Provide the (x, y) coordinate of the cell's center where the given text is located.  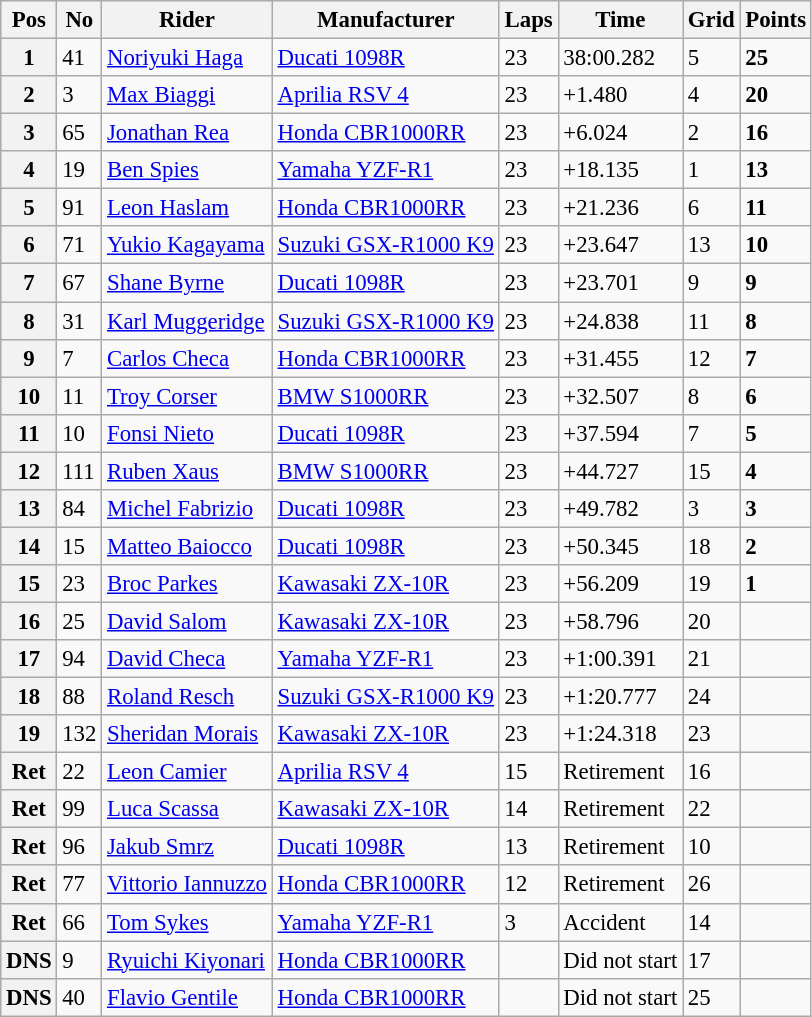
Grid (712, 20)
Leon Haslam (188, 208)
Ben Spies (188, 170)
No (80, 20)
Carlos Checa (188, 358)
+1.480 (620, 95)
66 (80, 922)
Vittorio Iannuzzo (188, 885)
88 (80, 697)
94 (80, 659)
31 (80, 321)
Noriyuki Haga (188, 58)
+23.647 (620, 245)
41 (80, 58)
Jakub Smrz (188, 847)
Time (620, 20)
Karl Muggeridge (188, 321)
71 (80, 245)
24 (712, 697)
96 (80, 847)
+50.345 (620, 546)
+18.135 (620, 170)
Leon Camier (188, 772)
+32.507 (620, 396)
Points (776, 20)
Broc Parkes (188, 584)
+56.209 (620, 584)
David Checa (188, 659)
+37.594 (620, 433)
Manufacturer (386, 20)
+1:24.318 (620, 734)
+1:20.777 (620, 697)
111 (80, 471)
Pos (29, 20)
Michel Fabrizio (188, 509)
Jonathan Rea (188, 133)
26 (712, 885)
Fonsi Nieto (188, 433)
Flavio Gentile (188, 997)
Sheridan Morais (188, 734)
77 (80, 885)
91 (80, 208)
+58.796 (620, 621)
Accident (620, 922)
Luca Scassa (188, 809)
+21.236 (620, 208)
38:00.282 (620, 58)
Yukio Kagayama (188, 245)
Max Biaggi (188, 95)
+31.455 (620, 358)
Laps (528, 20)
67 (80, 283)
Rider (188, 20)
40 (80, 997)
Ryuichi Kiyonari (188, 960)
99 (80, 809)
Roland Resch (188, 697)
132 (80, 734)
21 (712, 659)
+49.782 (620, 509)
+6.024 (620, 133)
Ruben Xaus (188, 471)
Matteo Baiocco (188, 546)
+44.727 (620, 471)
Shane Byrne (188, 283)
65 (80, 133)
+1:00.391 (620, 659)
84 (80, 509)
Troy Corser (188, 396)
Tom Sykes (188, 922)
+23.701 (620, 283)
+24.838 (620, 321)
David Salom (188, 621)
